Output the [x, y] coordinate of the center of the cell containing the given text.  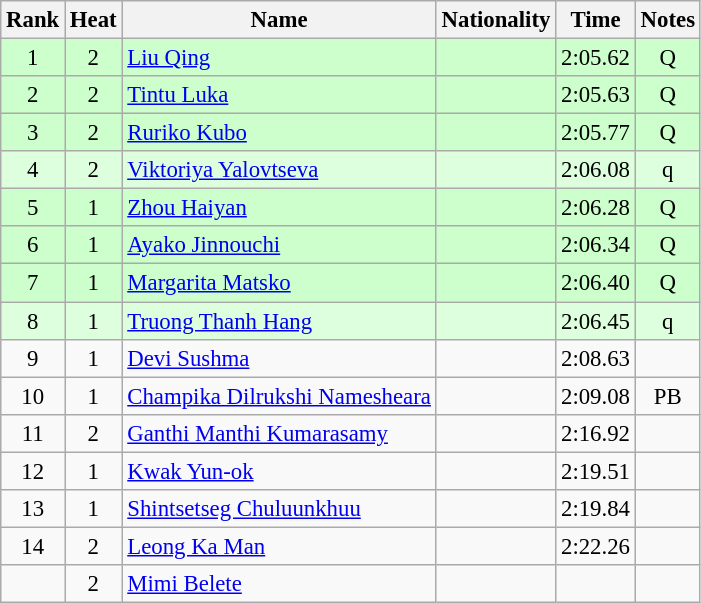
2:09.08 [596, 396]
Heat [94, 20]
Kwak Yun-ok [279, 471]
2:06.28 [596, 208]
5 [33, 208]
Ayako Jinnouchi [279, 245]
2:05.63 [596, 95]
Truong Thanh Hang [279, 321]
Viktoriya Yalovtseva [279, 170]
6 [33, 245]
2:06.45 [596, 321]
Champika Dilrukshi Namesheara [279, 396]
Devi Sushma [279, 358]
10 [33, 396]
PB [668, 396]
14 [33, 546]
Name [279, 20]
2:08.63 [596, 358]
Rank [33, 20]
2:19.51 [596, 471]
Liu Qing [279, 58]
2:05.62 [596, 58]
Shintsetseg Chuluunkhuu [279, 509]
Notes [668, 20]
Time [596, 20]
Tintu Luka [279, 95]
2:16.92 [596, 433]
2:06.08 [596, 170]
3 [33, 133]
2:05.77 [596, 133]
4 [33, 170]
Margarita Matsko [279, 283]
Ganthi Manthi Kumarasamy [279, 433]
Zhou Haiyan [279, 208]
9 [33, 358]
11 [33, 433]
13 [33, 509]
Leong Ka Man [279, 546]
Nationality [496, 20]
12 [33, 471]
2:06.34 [596, 245]
Ruriko Kubo [279, 133]
Mimi Belete [279, 584]
2:22.26 [596, 546]
8 [33, 321]
7 [33, 283]
2:19.84 [596, 509]
2:06.40 [596, 283]
